Detect which cell encompasses the target text, then output its [X, Y] center coordinate. 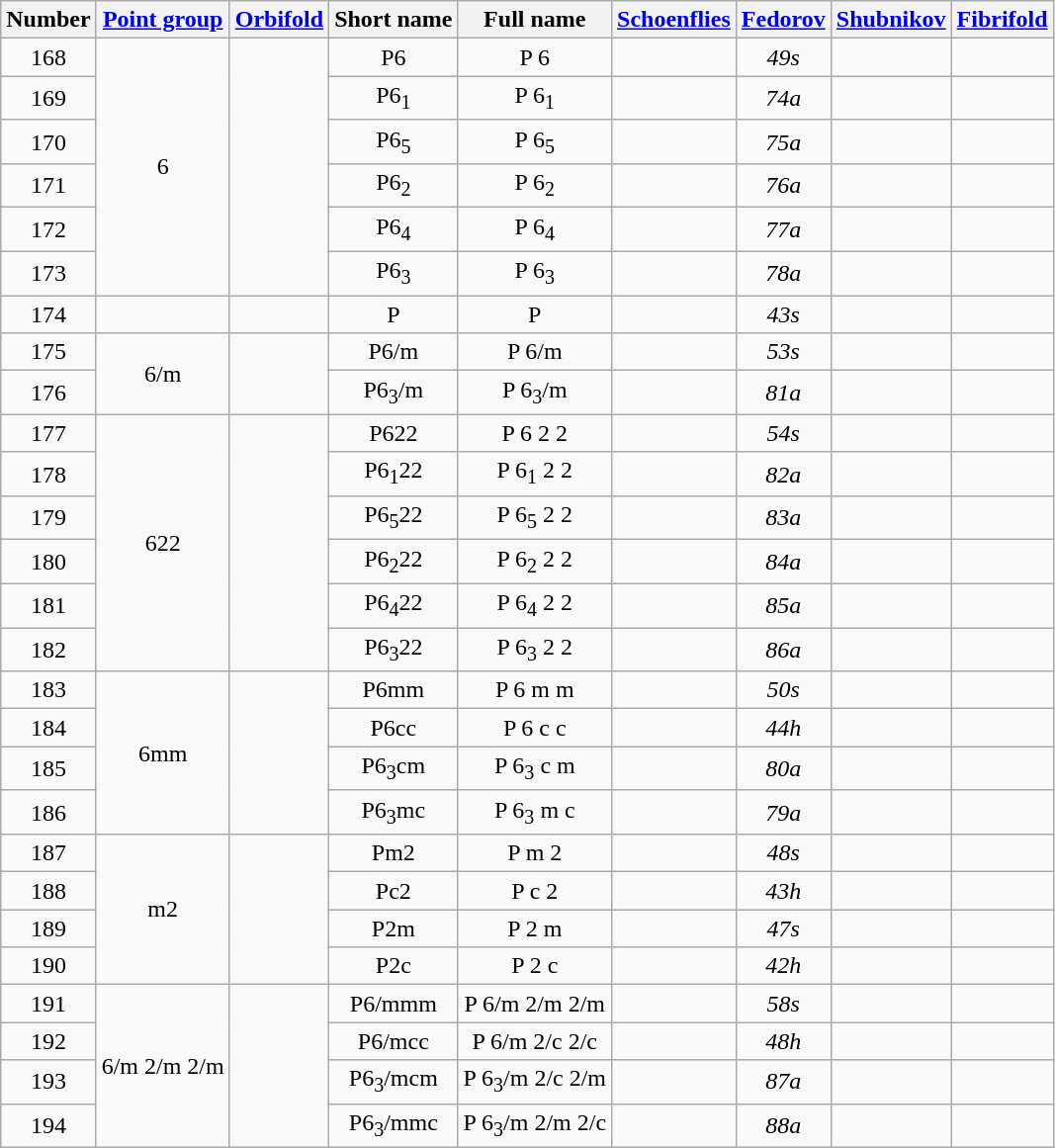
P63/mcm [394, 1082]
175 [48, 352]
P 62 [535, 186]
85a [783, 605]
180 [48, 562]
P2c [394, 966]
Fibrifold [1003, 20]
P65 [394, 141]
169 [48, 98]
173 [48, 273]
192 [48, 1041]
6/m 2/m 2/m [162, 1066]
P63 [394, 273]
P m 2 [535, 853]
58s [783, 1004]
P6mm [394, 690]
Pc2 [394, 891]
P6cc [394, 728]
86a [783, 649]
47s [783, 928]
48h [783, 1041]
184 [48, 728]
190 [48, 966]
87a [783, 1082]
54s [783, 433]
P62 [394, 186]
P6 [394, 57]
P 63/m 2/m 2/c [535, 1125]
188 [48, 891]
43s [783, 314]
m2 [162, 910]
194 [48, 1125]
P6222 [394, 562]
P63cm [394, 768]
191 [48, 1004]
186 [48, 812]
75a [783, 141]
Point group [162, 20]
171 [48, 186]
P 6/m 2/m 2/m [535, 1004]
P6/mcc [394, 1041]
170 [48, 141]
P 61 [535, 98]
77a [783, 229]
P63mc [394, 812]
6mm [162, 753]
177 [48, 433]
78a [783, 273]
P 65 [535, 141]
P 63/m 2/c 2/m [535, 1082]
P6/m [394, 352]
193 [48, 1082]
80a [783, 768]
182 [48, 649]
Pm2 [394, 853]
P 62 2 2 [535, 562]
P6422 [394, 605]
84a [783, 562]
81a [783, 393]
P 63 2 2 [535, 649]
42h [783, 966]
50s [783, 690]
76a [783, 186]
P 6 m m [535, 690]
Schoenflies [674, 20]
P 65 2 2 [535, 517]
Full name [535, 20]
P 63/m [535, 393]
44h [783, 728]
6 [162, 167]
P 64 [535, 229]
P 2 c [535, 966]
168 [48, 57]
P64 [394, 229]
82a [783, 474]
183 [48, 690]
Orbifold [279, 20]
P6122 [394, 474]
P6522 [394, 517]
P 6/m [535, 352]
88a [783, 1125]
622 [162, 543]
P c 2 [535, 891]
Fedorov [783, 20]
P61 [394, 98]
P622 [394, 433]
174 [48, 314]
83a [783, 517]
172 [48, 229]
P 64 2 2 [535, 605]
P 2 m [535, 928]
P 63 m c [535, 812]
79a [783, 812]
43h [783, 891]
P6322 [394, 649]
178 [48, 474]
P 6 [535, 57]
189 [48, 928]
74a [783, 98]
53s [783, 352]
Number [48, 20]
P2m [394, 928]
P63/m [394, 393]
P6/mmm [394, 1004]
49s [783, 57]
P 6 c c [535, 728]
P63/mmc [394, 1125]
Short name [394, 20]
176 [48, 393]
P 63 c m [535, 768]
179 [48, 517]
P 6 2 2 [535, 433]
6/m [162, 374]
Shubnikov [891, 20]
185 [48, 768]
P 63 [535, 273]
187 [48, 853]
48s [783, 853]
P 61 2 2 [535, 474]
181 [48, 605]
P 6/m 2/c 2/c [535, 1041]
